Return (x, y) of the center of cell containing provided text 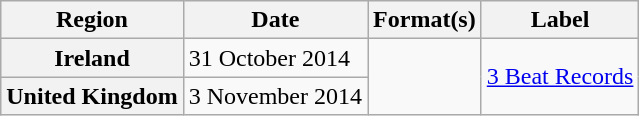
Label (560, 20)
Format(s) (425, 20)
3 Beat Records (560, 77)
Ireland (92, 58)
Region (92, 20)
3 November 2014 (275, 96)
United Kingdom (92, 96)
Date (275, 20)
31 October 2014 (275, 58)
